Find where the given text appears and provide that cell's center as (X, Y) coordinate. 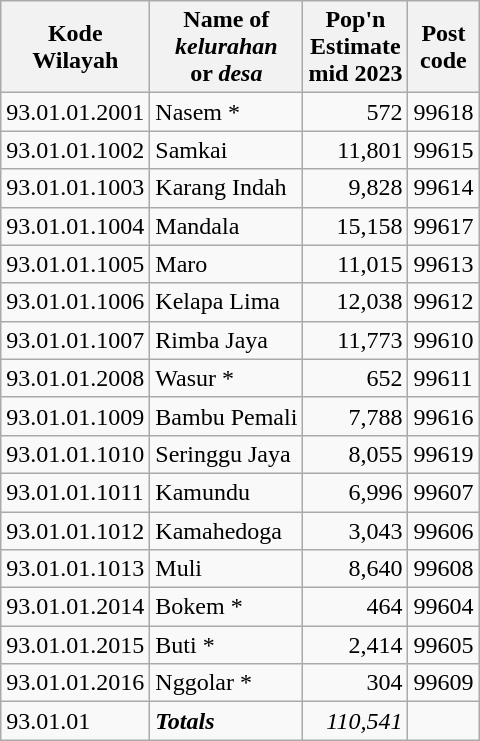
Karang Indah (226, 188)
99611 (444, 378)
15,158 (356, 226)
99604 (444, 607)
Nasem * (226, 112)
93.01.01.1002 (76, 150)
99616 (444, 416)
572 (356, 112)
Nggolar * (226, 683)
93.01.01.1009 (76, 416)
99606 (444, 531)
99615 (444, 150)
3,043 (356, 531)
7,788 (356, 416)
93.01.01.2016 (76, 683)
93.01.01.1012 (76, 531)
93.01.01.2008 (76, 378)
99605 (444, 645)
Maro (226, 264)
11,801 (356, 150)
Kamahedoga (226, 531)
99612 (444, 302)
Totals (226, 721)
93.01.01.2001 (76, 112)
2,414 (356, 645)
99610 (444, 340)
11,773 (356, 340)
304 (356, 683)
11,015 (356, 264)
KodeWilayah (76, 47)
93.01.01.1010 (76, 454)
99608 (444, 569)
99617 (444, 226)
93.01.01.1003 (76, 188)
93.01.01.2014 (76, 607)
Bambu Pemali (226, 416)
Buti * (226, 645)
110,541 (356, 721)
93.01.01 (76, 721)
Postcode (444, 47)
9,828 (356, 188)
93.01.01.2015 (76, 645)
Wasur * (226, 378)
93.01.01.1006 (76, 302)
99619 (444, 454)
12,038 (356, 302)
93.01.01.1013 (76, 569)
93.01.01.1005 (76, 264)
Muli (226, 569)
8,055 (356, 454)
99607 (444, 492)
99613 (444, 264)
93.01.01.1004 (76, 226)
Samkai (226, 150)
Rimba Jaya (226, 340)
6,996 (356, 492)
8,640 (356, 569)
Kamundu (226, 492)
Bokem * (226, 607)
Mandala (226, 226)
99609 (444, 683)
93.01.01.1011 (76, 492)
99618 (444, 112)
Name of kelurahan or desa (226, 47)
464 (356, 607)
Pop'nEstimatemid 2023 (356, 47)
Seringgu Jaya (226, 454)
652 (356, 378)
99614 (444, 188)
93.01.01.1007 (76, 340)
Kelapa Lima (226, 302)
